Output the (X, Y) coordinate of the center of the cell containing the given text.  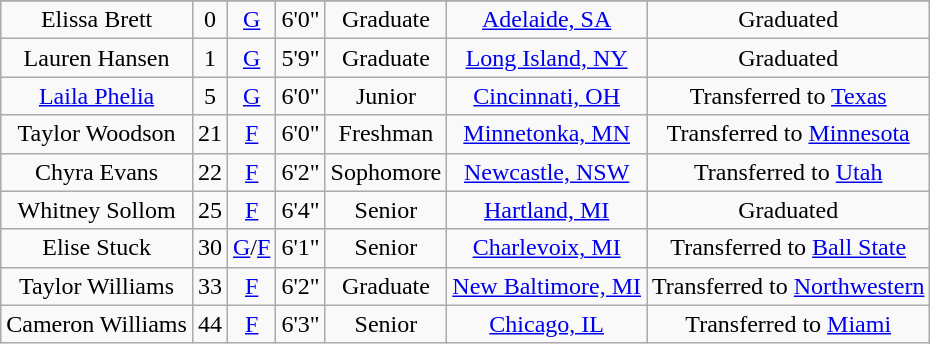
Sophomore (386, 172)
Lauren Hansen (97, 58)
Freshman (386, 134)
1 (210, 58)
Transferred to Northwestern (788, 286)
Minnetonka, MN (547, 134)
Adelaide, SA (547, 20)
Long Island, NY (547, 58)
Chyra Evans (97, 172)
Junior (386, 96)
Taylor Woodson (97, 134)
Chicago, IL (547, 324)
Transferred to Texas (788, 96)
Transferred to Utah (788, 172)
Transferred to Ball State (788, 248)
Newcastle, NSW (547, 172)
G/F (251, 248)
5 (210, 96)
New Baltimore, MI (547, 286)
0 (210, 20)
Elise Stuck (97, 248)
21 (210, 134)
Transferred to Miami (788, 324)
Charlevoix, MI (547, 248)
Cameron Williams (97, 324)
33 (210, 286)
25 (210, 210)
6'3" (300, 324)
6'4" (300, 210)
Elissa Brett (97, 20)
Taylor Williams (97, 286)
5'9" (300, 58)
6'1" (300, 248)
Cincinnati, OH (547, 96)
Laila Phelia (97, 96)
22 (210, 172)
30 (210, 248)
Whitney Sollom (97, 210)
Hartland, MI (547, 210)
Transferred to Minnesota (788, 134)
44 (210, 324)
